Find where the given text appears and provide that cell's center as [X, Y] coordinate. 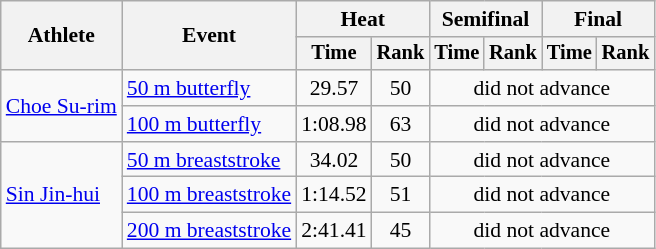
63 [401, 124]
34.02 [334, 160]
100 m butterfly [209, 124]
Event [209, 36]
Final [598, 19]
Heat [362, 19]
1:14.52 [334, 195]
Semifinal [485, 19]
51 [401, 195]
Athlete [62, 36]
45 [401, 231]
200 m breaststroke [209, 231]
Sin Jin-hui [62, 196]
2:41.41 [334, 231]
50 m breaststroke [209, 160]
50 m butterfly [209, 88]
100 m breaststroke [209, 195]
29.57 [334, 88]
Choe Su-rim [62, 106]
1:08.98 [334, 124]
